Determine the (X, Y) coordinate at the center of the cell enclosing the given text.  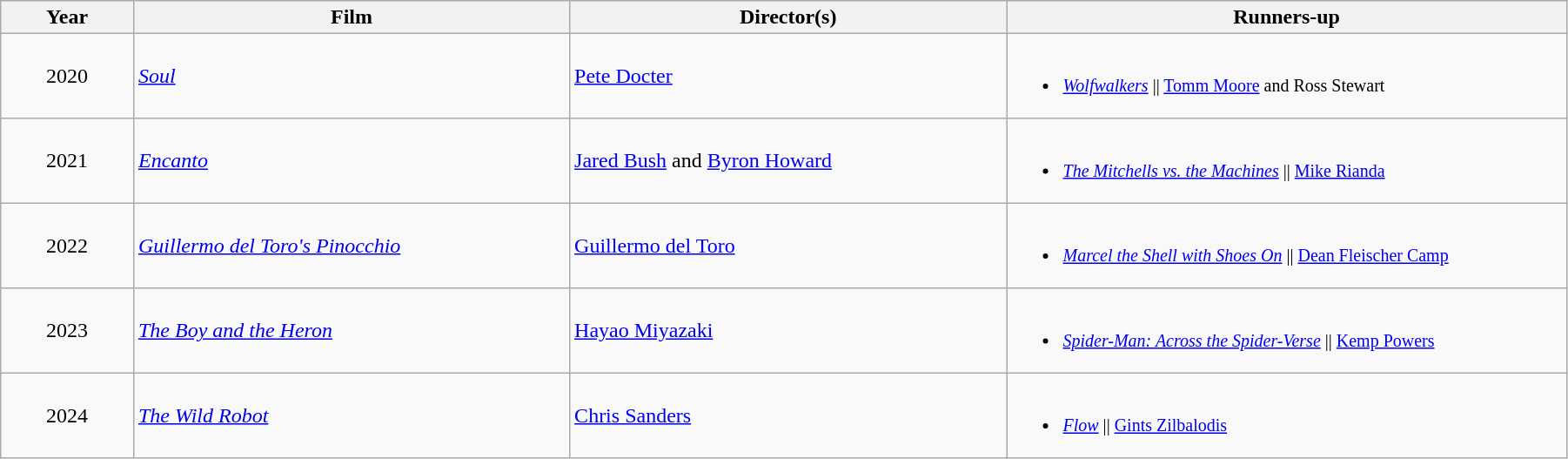
Runners-up (1287, 17)
Soul (352, 77)
Wolfwalkers || Tomm Moore and Ross Stewart (1287, 77)
Encanto (352, 160)
Guillermo del Toro (788, 246)
The Mitchells vs. the Machines || Mike Rianda (1287, 160)
2024 (68, 416)
Flow || Gints Zilbalodis (1287, 416)
2020 (68, 77)
2021 (68, 160)
Chris Sanders (788, 416)
Year (68, 17)
Film (352, 17)
Marcel the Shell with Shoes On || Dean Fleischer Camp (1287, 246)
Spider-Man: Across the Spider-Verse || Kemp Powers (1287, 331)
Hayao Miyazaki (788, 331)
The Wild Robot (352, 416)
Jared Bush and Byron Howard (788, 160)
Director(s) (788, 17)
The Boy and the Heron (352, 331)
2022 (68, 246)
Guillermo del Toro's Pinocchio (352, 246)
2023 (68, 331)
Pete Docter (788, 77)
